From the cell containing the given text, extract its center point as [x, y] coordinate. 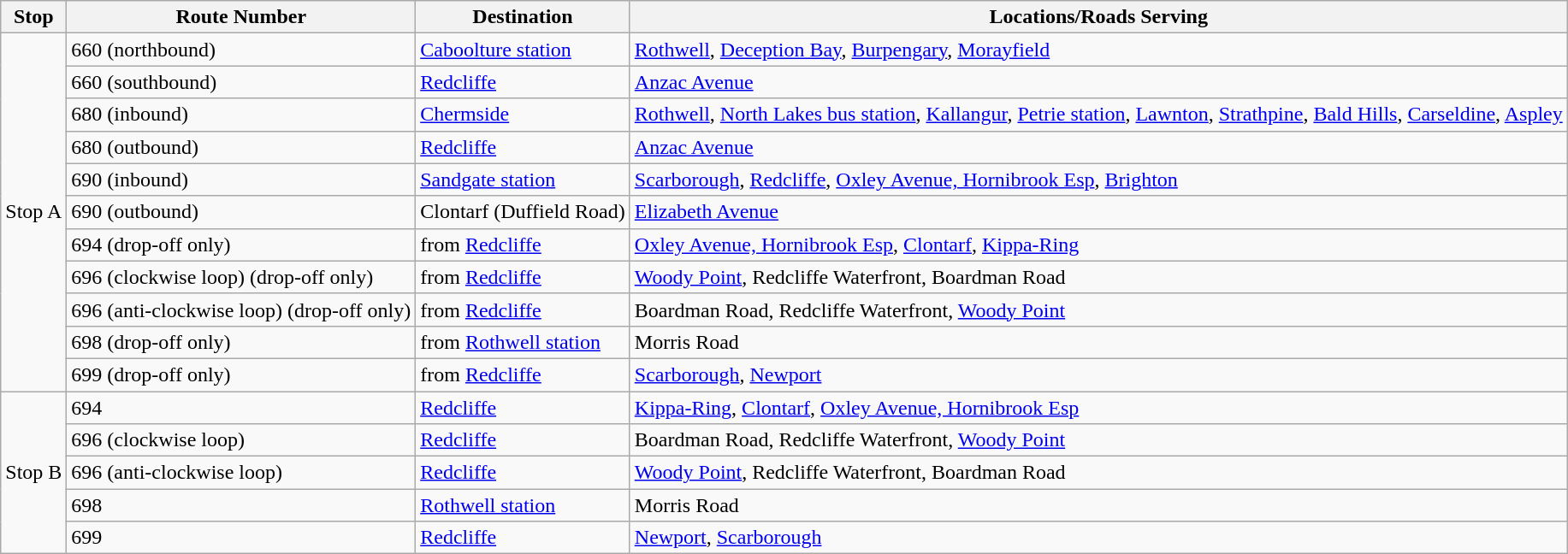
696 (clockwise loop) (drop-off only) [241, 277]
Scarborough, Newport [1098, 374]
Oxley Avenue, Hornibrook Esp, Clontarf, Kippa-Ring [1098, 245]
Sandgate station [524, 180]
Elizabeth Avenue [1098, 212]
699 [241, 538]
699 (drop-off only) [241, 374]
660 (southbound) [241, 82]
Clontarf (Duffield Road) [524, 212]
680 (inbound) [241, 115]
696 (clockwise loop) [241, 440]
Stop [34, 17]
694 (drop-off only) [241, 245]
Rothwell, Deception Bay, Burpengary, Morayfield [1098, 50]
Destination [524, 17]
694 [241, 408]
Stop B [34, 473]
690 (inbound) [241, 180]
660 (northbound) [241, 50]
Locations/Roads Serving [1098, 17]
698 [241, 505]
Route Number [241, 17]
from Rothwell station [524, 342]
696 (anti-clockwise loop) (drop-off only) [241, 309]
Rothwell, North Lakes bus station, Kallangur, Petrie station, Lawnton, Strathpine, Bald Hills, Carseldine, Aspley [1098, 115]
Kippa-Ring, Clontarf, Oxley Avenue, Hornibrook Esp [1098, 408]
Rothwell station [524, 505]
Stop A [34, 212]
Caboolture station [524, 50]
Newport, Scarborough [1098, 538]
680 (outbound) [241, 147]
690 (outbound) [241, 212]
698 (drop-off only) [241, 342]
696 (anti-clockwise loop) [241, 473]
Scarborough, Redcliffe, Oxley Avenue, Hornibrook Esp, Brighton [1098, 180]
Chermside [524, 115]
